Find where the given text appears and provide that cell's center as (x, y) coordinate. 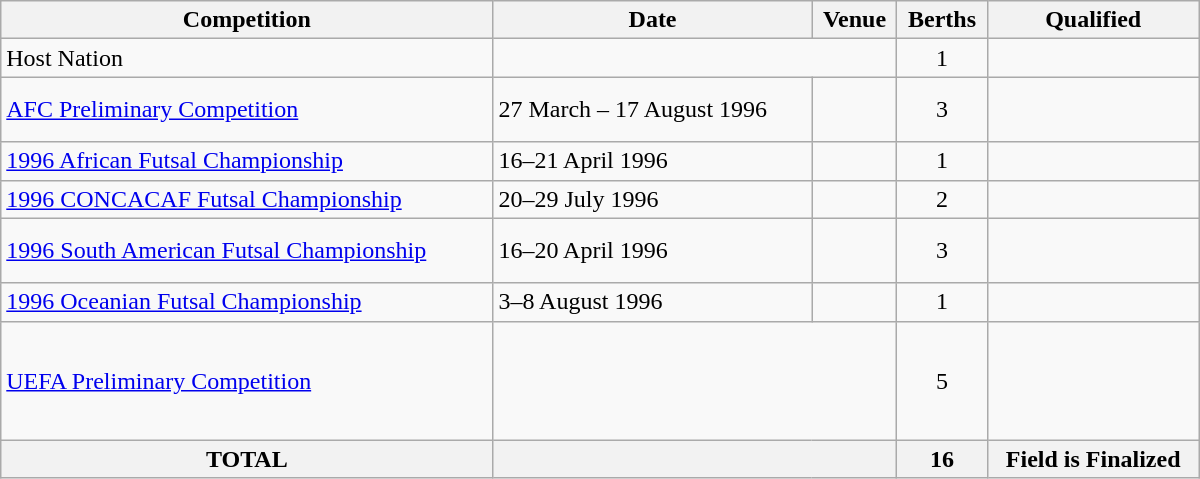
UEFA Preliminary Competition (247, 380)
5 (942, 380)
1996 South American Futsal Championship (247, 250)
Date (652, 20)
1996 African Futsal Championship (247, 161)
TOTAL (247, 459)
16 (942, 459)
16–20 April 1996 (652, 250)
Venue (854, 20)
3–8 August 1996 (652, 302)
AFC Preliminary Competition (247, 110)
20–29 July 1996 (652, 199)
Host Nation (247, 58)
27 March – 17 August 1996 (652, 110)
Field is Finalized (1093, 459)
Competition (247, 20)
2 (942, 199)
16–21 April 1996 (652, 161)
Qualified (1093, 20)
1996 CONCACAF Futsal Championship (247, 199)
Berths (942, 20)
1996 Oceanian Futsal Championship (247, 302)
